Detect which cell encompasses the target text, then output its [X, Y] center coordinate. 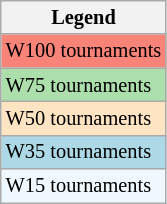
W50 tournaments [84, 118]
W100 tournaments [84, 51]
W75 tournaments [84, 85]
W15 tournaments [84, 186]
Legend [84, 17]
W35 tournaments [84, 152]
